Find where the given text appears and provide that cell's center as (X, Y) coordinate. 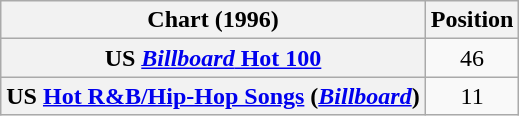
Chart (1996) (213, 20)
11 (472, 96)
US Hot R&B/Hip-Hop Songs (Billboard) (213, 96)
Position (472, 20)
46 (472, 58)
US Billboard Hot 100 (213, 58)
